Search for the cell housing the specified text and yield its [X, Y] center coordinate. 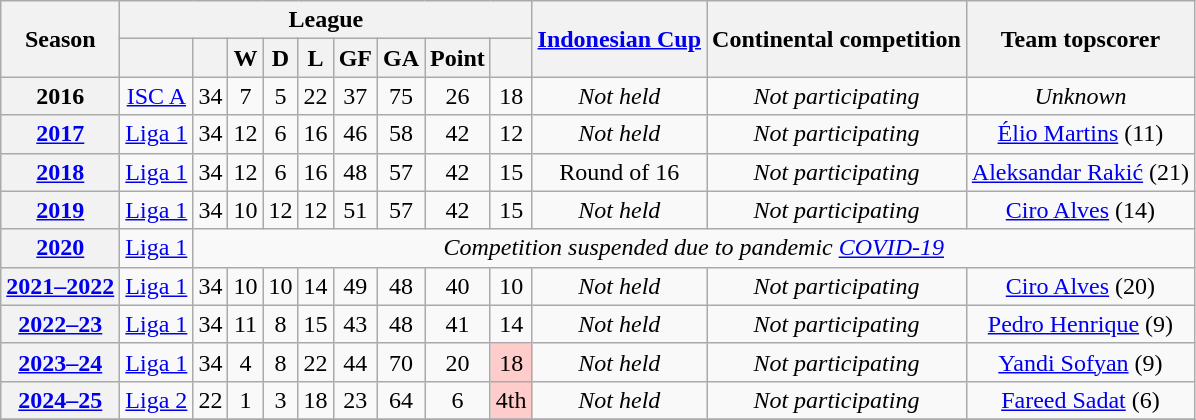
2024–25 [60, 400]
37 [355, 96]
41 [458, 324]
Point [458, 58]
Indonesian Cup [619, 39]
49 [355, 286]
Round of 16 [619, 172]
GA [402, 58]
75 [402, 96]
2019 [60, 210]
58 [402, 134]
2017 [60, 134]
2018 [60, 172]
ISC A [156, 96]
Élio Martins (11) [1080, 134]
GF [355, 58]
44 [355, 362]
40 [458, 286]
46 [355, 134]
4 [246, 362]
Season [60, 39]
2022–23 [60, 324]
11 [246, 324]
Ciro Alves (20) [1080, 286]
Fareed Sadat (6) [1080, 400]
7 [246, 96]
70 [402, 362]
51 [355, 210]
4th [511, 400]
Competition suspended due to pandemic COVID-19 [694, 248]
5 [280, 96]
Ciro Alves (14) [1080, 210]
64 [402, 400]
2016 [60, 96]
2021–2022 [60, 286]
20 [458, 362]
2020 [60, 248]
League [326, 20]
D [280, 58]
Pedro Henrique (9) [1080, 324]
Unknown [1080, 96]
Aleksandar Rakić (21) [1080, 172]
Team topscorer [1080, 39]
W [246, 58]
2023–24 [60, 362]
3 [280, 400]
Yandi Sofyan (9) [1080, 362]
23 [355, 400]
Continental competition [837, 39]
43 [355, 324]
L [316, 58]
Liga 2 [156, 400]
1 [246, 400]
26 [458, 96]
